Return the [X, Y] coordinate for the center point of the cell that contains the specified text.  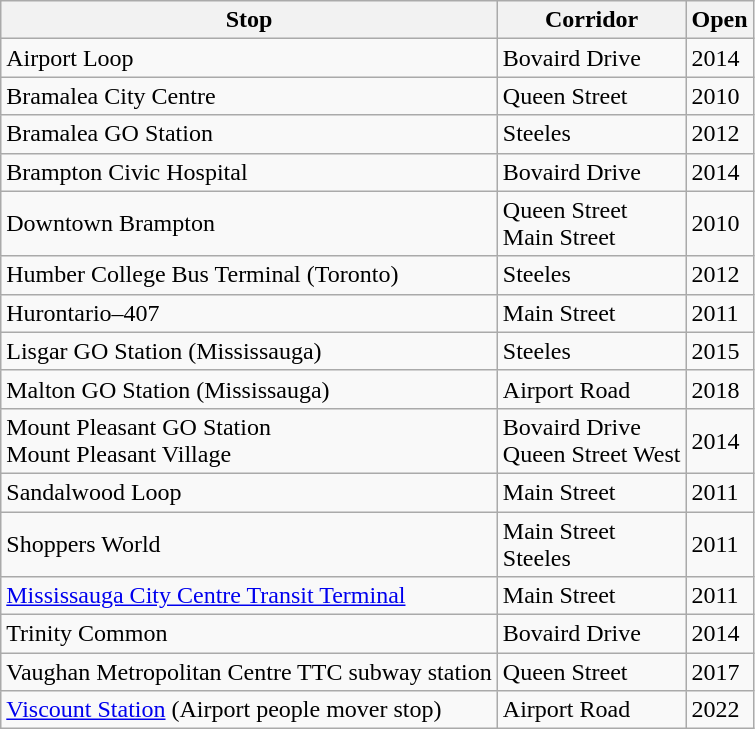
2017 [720, 672]
Corridor [592, 20]
Stop [250, 20]
Queen StreetMain Street [592, 224]
Viscount Station (Airport people mover stop) [250, 710]
Bramalea GO Station [250, 134]
Humber College Bus Terminal (Toronto) [250, 275]
Main StreetSteeles [592, 544]
Mississauga City Centre Transit Terminal [250, 596]
Airport Loop [250, 58]
Malton GO Station (Mississauga) [250, 389]
Sandalwood Loop [250, 492]
Vaughan Metropolitan Centre TTC subway station [250, 672]
Trinity Common [250, 634]
Bovaird DriveQueen Street West [592, 440]
Brampton Civic Hospital [250, 172]
Downtown Brampton [250, 224]
Lisgar GO Station (Mississauga) [250, 351]
2015 [720, 351]
2018 [720, 389]
2022 [720, 710]
Mount Pleasant GO StationMount Pleasant Village [250, 440]
Hurontario–407 [250, 313]
Open [720, 20]
Bramalea City Centre [250, 96]
Shoppers World [250, 544]
